Provide the (x, y) coordinate of the cell's center where the given text is located.  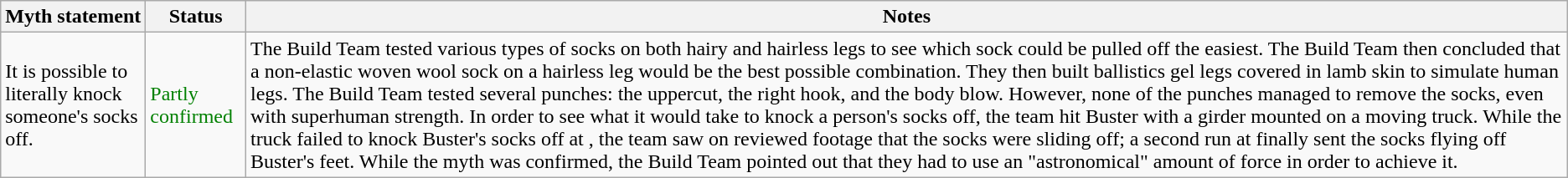
Status (196, 17)
Myth statement (74, 17)
It is possible to literally knock someone's socks off. (74, 105)
Partly confirmed (196, 105)
Notes (906, 17)
